Output the (X, Y) coordinate of the center of the cell containing the given text.  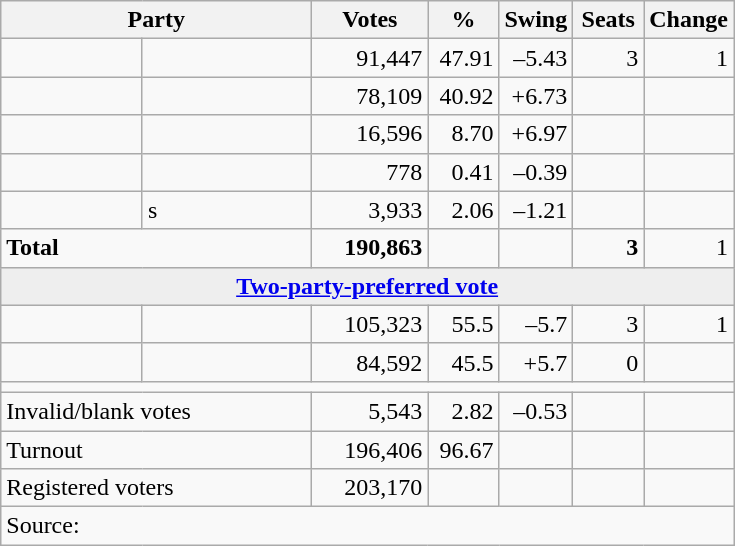
3,933 (370, 210)
40.92 (464, 96)
190,863 (370, 248)
105,323 (370, 324)
2.82 (464, 411)
Total (156, 248)
+6.97 (536, 134)
16,596 (370, 134)
s (226, 210)
Change (689, 20)
5,543 (370, 411)
+5.7 (536, 362)
203,170 (370, 488)
91,447 (370, 58)
–5.43 (536, 58)
0 (608, 362)
8.70 (464, 134)
Two-party-preferred vote (368, 286)
45.5 (464, 362)
84,592 (370, 362)
Invalid/blank votes (156, 411)
778 (370, 172)
+6.73 (536, 96)
78,109 (370, 96)
Votes (370, 20)
Swing (536, 20)
–0.39 (536, 172)
–1.21 (536, 210)
0.41 (464, 172)
% (464, 20)
47.91 (464, 58)
–0.53 (536, 411)
Turnout (156, 449)
Source: (368, 526)
2.06 (464, 210)
–5.7 (536, 324)
55.5 (464, 324)
Registered voters (156, 488)
Party (156, 20)
Seats (608, 20)
96.67 (464, 449)
196,406 (370, 449)
